Extract the (X, Y) coordinate from the center of the cell holding the provided text.  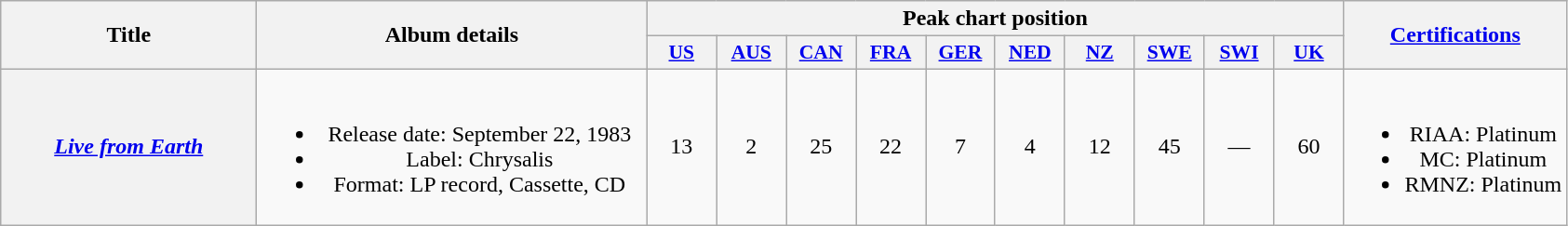
12 (1100, 147)
2 (752, 147)
RIAA: PlatinumMC: PlatinumRMNZ: Platinum (1455, 147)
NZ (1100, 53)
NED (1029, 53)
Album details (452, 35)
7 (960, 147)
Title (128, 35)
SWE (1169, 53)
FRA (891, 53)
60 (1308, 147)
Certifications (1455, 35)
CAN (821, 53)
13 (681, 147)
22 (891, 147)
UK (1308, 53)
Peak chart position (996, 19)
US (681, 53)
Release date: September 22, 1983Label: ChrysalisFormat: LP record, Cassette, CD (452, 147)
GER (960, 53)
25 (821, 147)
AUS (752, 53)
Live from Earth (128, 147)
45 (1169, 147)
4 (1029, 147)
SWI (1240, 53)
— (1240, 147)
